From the cell containing the given text, extract its center point as (x, y) coordinate. 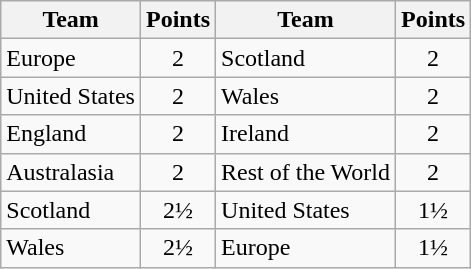
Australasia (71, 172)
England (71, 134)
Ireland (306, 134)
Rest of the World (306, 172)
